Search for the cell housing the specified text and yield its [X, Y] center coordinate. 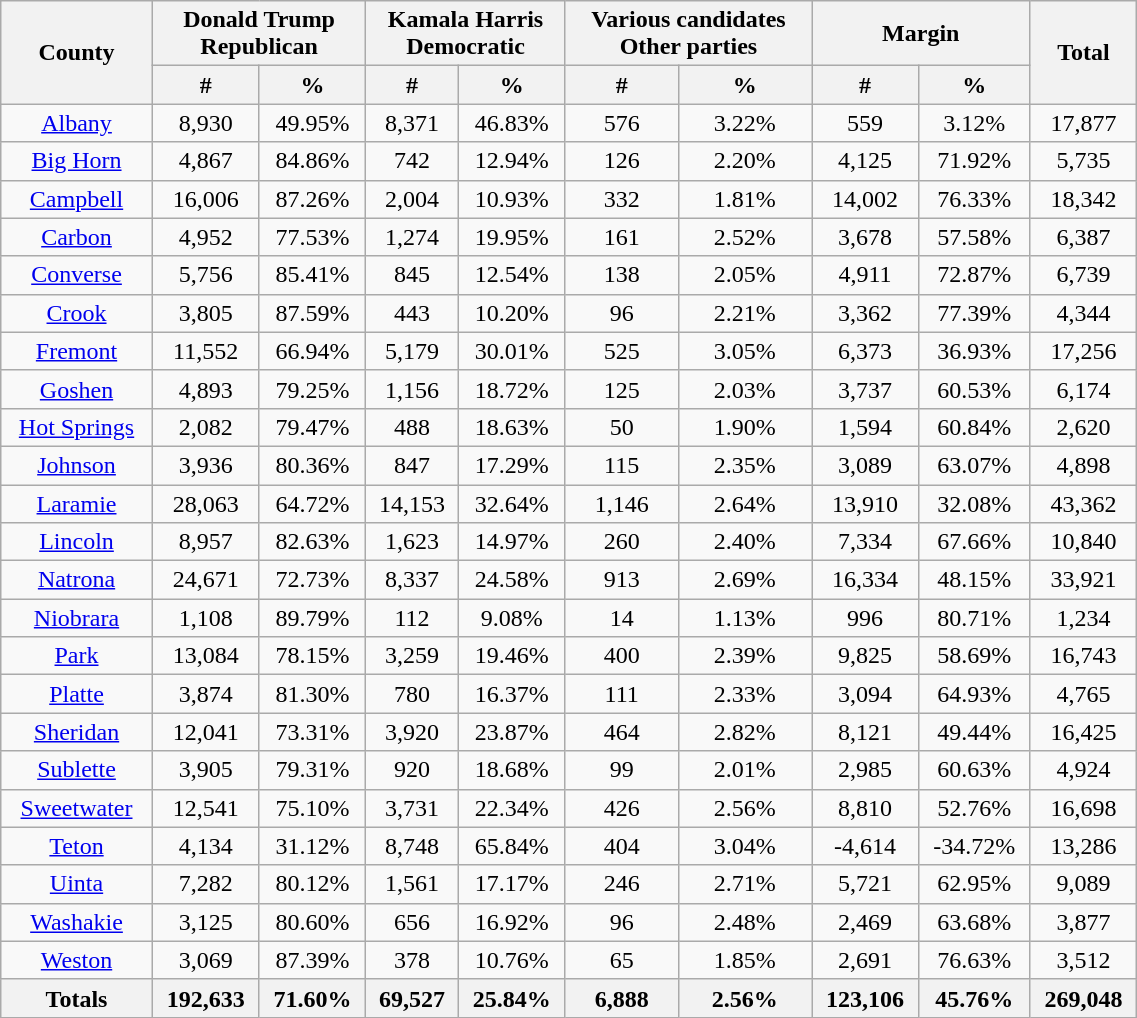
2.20% [745, 161]
1.81% [745, 199]
60.63% [974, 770]
3.12% [974, 123]
742 [412, 161]
123,106 [866, 998]
87.26% [312, 199]
17.29% [512, 465]
89.79% [312, 618]
1.13% [745, 618]
2.52% [745, 237]
80.12% [312, 884]
8,337 [412, 580]
14,002 [866, 199]
9,089 [1084, 884]
3,259 [412, 656]
Johnson [77, 465]
2.71% [745, 884]
3.04% [745, 846]
3,737 [866, 389]
30.01% [512, 351]
8,371 [412, 123]
Laramie [77, 503]
Goshen [77, 389]
1,234 [1084, 618]
Carbon [77, 237]
16.37% [512, 694]
488 [412, 427]
996 [866, 618]
7,282 [206, 884]
73.31% [312, 732]
3,805 [206, 313]
260 [622, 542]
22.34% [512, 808]
76.33% [974, 199]
8,748 [412, 846]
192,633 [206, 998]
18.72% [512, 389]
920 [412, 770]
2,004 [412, 199]
4,952 [206, 237]
2.40% [745, 542]
1,594 [866, 427]
Donald TrumpRepublican [259, 34]
16,698 [1084, 808]
2,985 [866, 770]
14 [622, 618]
63.07% [974, 465]
3,089 [866, 465]
126 [622, 161]
Campbell [77, 199]
780 [412, 694]
58.69% [974, 656]
Natrona [77, 580]
49.44% [974, 732]
3,936 [206, 465]
Big Horn [77, 161]
3,069 [206, 960]
52.76% [974, 808]
1,561 [412, 884]
4,344 [1084, 313]
-4,614 [866, 846]
6,387 [1084, 237]
8,957 [206, 542]
72.87% [974, 275]
Fremont [77, 351]
99 [622, 770]
1,623 [412, 542]
115 [622, 465]
2.82% [745, 732]
9,825 [866, 656]
10.93% [512, 199]
12,041 [206, 732]
57.58% [974, 237]
32.64% [512, 503]
161 [622, 237]
65 [622, 960]
1.85% [745, 960]
3.05% [745, 351]
4,893 [206, 389]
16.92% [512, 922]
33,921 [1084, 580]
1,146 [622, 503]
Lincoln [77, 542]
400 [622, 656]
Totals [77, 998]
464 [622, 732]
16,334 [866, 580]
576 [622, 123]
23.87% [512, 732]
443 [412, 313]
48.15% [974, 580]
17,256 [1084, 351]
78.15% [312, 656]
4,898 [1084, 465]
2.03% [745, 389]
3.22% [745, 123]
3,678 [866, 237]
Margin [921, 34]
269,048 [1084, 998]
Sublette [77, 770]
559 [866, 123]
69,527 [412, 998]
87.59% [312, 313]
84.86% [312, 161]
79.47% [312, 427]
10,840 [1084, 542]
125 [622, 389]
77.39% [974, 313]
8,930 [206, 123]
3,920 [412, 732]
404 [622, 846]
5,756 [206, 275]
138 [622, 275]
60.84% [974, 427]
2,691 [866, 960]
2.39% [745, 656]
111 [622, 694]
4,911 [866, 275]
3,125 [206, 922]
14,153 [412, 503]
17,877 [1084, 123]
60.53% [974, 389]
County [77, 52]
14.97% [512, 542]
4,125 [866, 161]
36.93% [974, 351]
18,342 [1084, 199]
6,888 [622, 998]
19.95% [512, 237]
2.35% [745, 465]
1.90% [745, 427]
16,743 [1084, 656]
72.73% [312, 580]
Various candidatesOther parties [688, 34]
3,874 [206, 694]
6,739 [1084, 275]
11,552 [206, 351]
Washakie [77, 922]
1,108 [206, 618]
18.68% [512, 770]
2.01% [745, 770]
24.58% [512, 580]
10.20% [512, 313]
4,134 [206, 846]
Park [77, 656]
3,905 [206, 770]
45.76% [974, 998]
82.63% [312, 542]
16,006 [206, 199]
Teton [77, 846]
79.31% [312, 770]
10.76% [512, 960]
Sheridan [77, 732]
12.54% [512, 275]
2,082 [206, 427]
7,334 [866, 542]
Uinta [77, 884]
71.92% [974, 161]
3,877 [1084, 922]
2.48% [745, 922]
81.30% [312, 694]
Platte [77, 694]
Kamala HarrisDemocratic [466, 34]
75.10% [312, 808]
2.05% [745, 275]
2,620 [1084, 427]
Hot Springs [77, 427]
9.08% [512, 618]
6,174 [1084, 389]
8,810 [866, 808]
4,765 [1084, 694]
43,362 [1084, 503]
2.69% [745, 580]
8,121 [866, 732]
3,362 [866, 313]
19.46% [512, 656]
3,731 [412, 808]
16,425 [1084, 732]
24,671 [206, 580]
32.08% [974, 503]
65.84% [512, 846]
85.41% [312, 275]
46.83% [512, 123]
2.21% [745, 313]
13,084 [206, 656]
2,469 [866, 922]
63.68% [974, 922]
17.17% [512, 884]
12.94% [512, 161]
80.60% [312, 922]
1,156 [412, 389]
28,063 [206, 503]
87.39% [312, 960]
4,924 [1084, 770]
18.63% [512, 427]
Converse [77, 275]
378 [412, 960]
Niobrara [77, 618]
Crook [77, 313]
80.71% [974, 618]
13,286 [1084, 846]
Weston [77, 960]
5,179 [412, 351]
845 [412, 275]
525 [622, 351]
12,541 [206, 808]
1,274 [412, 237]
64.72% [312, 503]
913 [622, 580]
2.33% [745, 694]
Albany [77, 123]
3,512 [1084, 960]
4,867 [206, 161]
49.95% [312, 123]
6,373 [866, 351]
62.95% [974, 884]
Sweetwater [77, 808]
77.53% [312, 237]
3,094 [866, 694]
13,910 [866, 503]
5,735 [1084, 161]
25.84% [512, 998]
656 [412, 922]
64.93% [974, 694]
246 [622, 884]
332 [622, 199]
66.94% [312, 351]
67.66% [974, 542]
71.60% [312, 998]
79.25% [312, 389]
Total [1084, 52]
847 [412, 465]
80.36% [312, 465]
112 [412, 618]
426 [622, 808]
5,721 [866, 884]
31.12% [312, 846]
2.64% [745, 503]
50 [622, 427]
-34.72% [974, 846]
76.63% [974, 960]
